Locate the cell with the specified text and output its (x, y) center coordinate. 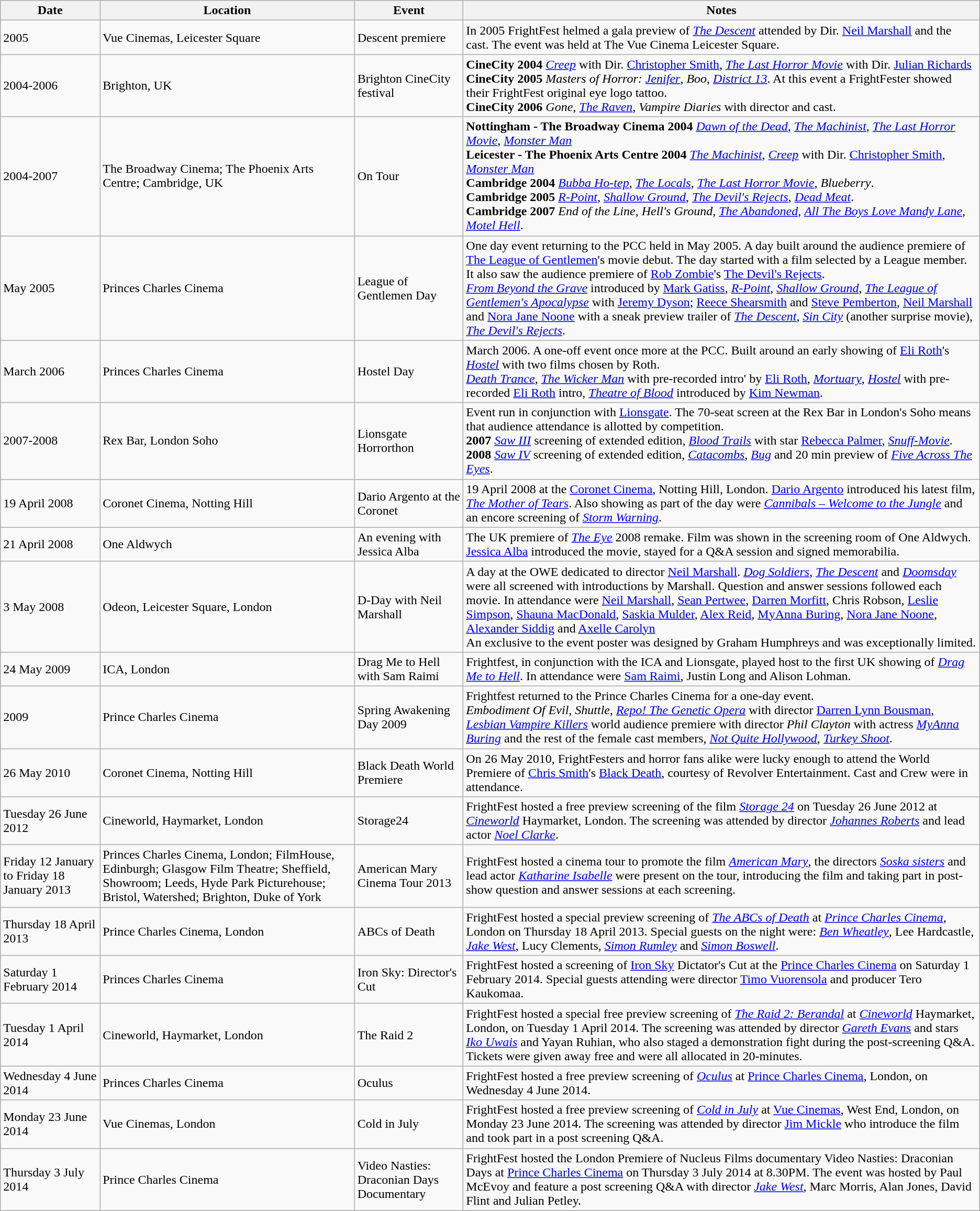
Drag Me to Hell with Sam Raimi (409, 669)
Black Death World Premiere (409, 773)
Friday 12 January to Friday 18 January 2013 (50, 876)
Event (409, 10)
The Raid 2 (409, 1035)
Brighton, UK (227, 86)
May 2005 (50, 288)
Brighton CineCity festival (409, 86)
21 April 2008 (50, 545)
Prince Charles Cinema, London (227, 931)
D-Day with Neil Marshall (409, 606)
3 May 2008 (50, 606)
Saturday 1 February 2014 (50, 980)
2005 (50, 38)
Vue Cinemas, Leicester Square (227, 38)
American Mary Cinema Tour 2013 (409, 876)
The Broadway Cinema; The Phoenix Arts Centre; Cambridge, UK (227, 176)
ABCs of Death (409, 931)
FrightFest hosted a free preview screening of Oculus at Prince Charles Cinema, London, on Wednesday 4 June 2014. (721, 1083)
Hostel Day (409, 372)
2004-2007 (50, 176)
Location (227, 10)
Descent premiere (409, 38)
Lionsgate Horrorthon (409, 441)
League of Gentlemen Day (409, 288)
2009 (50, 717)
Vue Cinemas, London (227, 1124)
Oculus (409, 1083)
An evening with Jessica Alba (409, 545)
24 May 2009 (50, 669)
Thursday 18 April 2013 (50, 931)
Spring Awakening Day 2009 (409, 717)
2004-2006 (50, 86)
Tuesday 26 June 2012 (50, 821)
ICA, London (227, 669)
Tuesday 1 April 2014 (50, 1035)
Iron Sky: Director's Cut (409, 980)
Rex Bar, London Soho (227, 441)
Date (50, 10)
Notes (721, 10)
March 2006 (50, 372)
Thursday 3 July 2014 (50, 1179)
Wednesday 4 June 2014 (50, 1083)
Storage24 (409, 821)
26 May 2010 (50, 773)
Dario Argento at the Coronet (409, 503)
19 April 2008 (50, 503)
2007-2008 (50, 441)
One Aldwych (227, 545)
Odeon, Leicester Square, London (227, 606)
Cold in July (409, 1124)
Monday 23 June 2014 (50, 1124)
On Tour (409, 176)
Video Nasties: Draconian Days Documentary (409, 1179)
